Locate the cell with the specified text and output its (x, y) center coordinate. 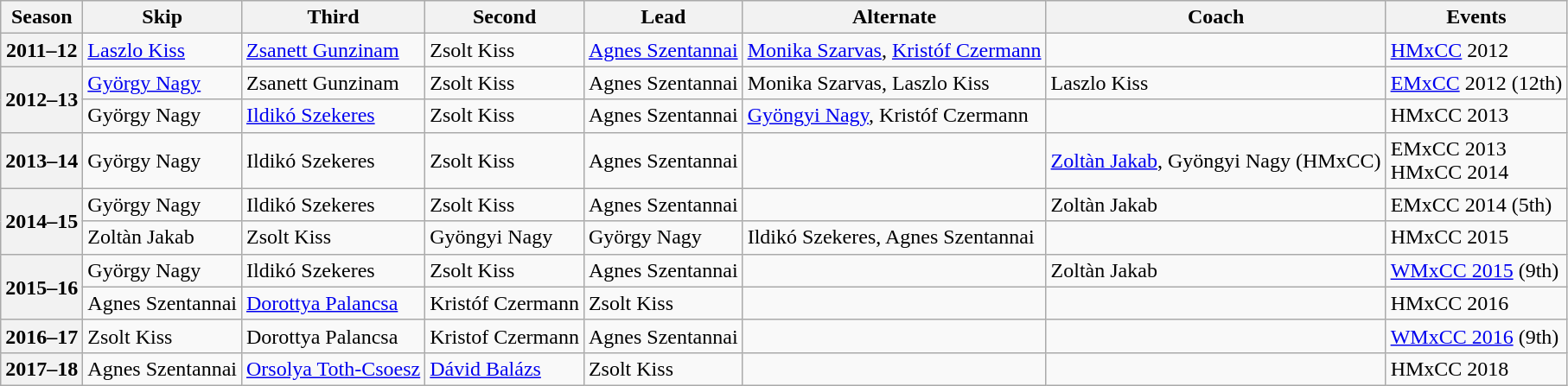
Kristof Czermann (505, 336)
EMxCC 2014 (5th) (1476, 205)
Dávid Balázs (505, 369)
Second (505, 17)
Third (333, 17)
Zoltàn Jakab, Gyöngyi Nagy (HMxCC) (1215, 161)
Gyöngyi Nagy, Kristóf Czermann (894, 116)
Orsolya Toth-Csoesz (333, 369)
HMxCC 2013 (1476, 116)
2014–15 (41, 221)
EMxCC 2012 (12th) (1476, 83)
HMxCC 2015 (1476, 237)
Coach (1215, 17)
WMxCC 2016 (9th) (1476, 336)
Alternate (894, 17)
Gyöngyi Nagy (505, 237)
2013–14 (41, 161)
Skip (163, 17)
2016–17 (41, 336)
WMxCC 2015 (9th) (1476, 270)
HMxCC 2012 (1476, 50)
Season (41, 17)
2012–13 (41, 99)
HMxCC 2016 (1476, 303)
2015–16 (41, 287)
2017–18 (41, 369)
Monika Szarvas, Laszlo Kiss (894, 83)
Ildikó Szekeres, Agnes Szentannai (894, 237)
EMxCC 2013 HMxCC 2014 (1476, 161)
Lead (663, 17)
HMxCC 2018 (1476, 369)
Monika Szarvas, Kristóf Czermann (894, 50)
2011–12 (41, 50)
Events (1476, 17)
Kristóf Czermann (505, 303)
